Identify which cell holds the provided text, then report its (X, Y) central coordinate. 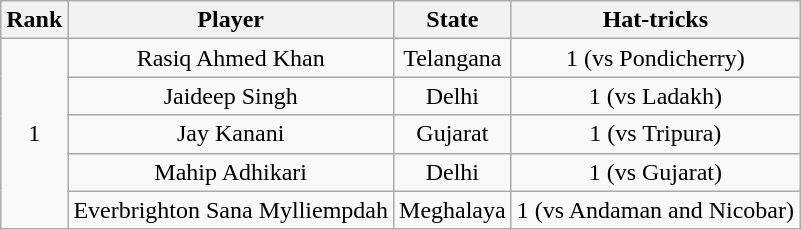
State (453, 20)
1 (vs Andaman and Nicobar) (655, 210)
1 (vs Tripura) (655, 134)
Jaideep Singh (231, 96)
1 (vs Pondicherry) (655, 58)
1 (vs Ladakh) (655, 96)
1 (vs Gujarat) (655, 172)
Jay Kanani (231, 134)
Mahip Adhikari (231, 172)
Rank (34, 20)
Gujarat (453, 134)
Player (231, 20)
Rasiq Ahmed Khan (231, 58)
Hat-tricks (655, 20)
1 (34, 134)
Telangana (453, 58)
Everbrighton Sana Mylliempdah (231, 210)
Meghalaya (453, 210)
